Identify which cell holds the provided text, then report its (X, Y) central coordinate. 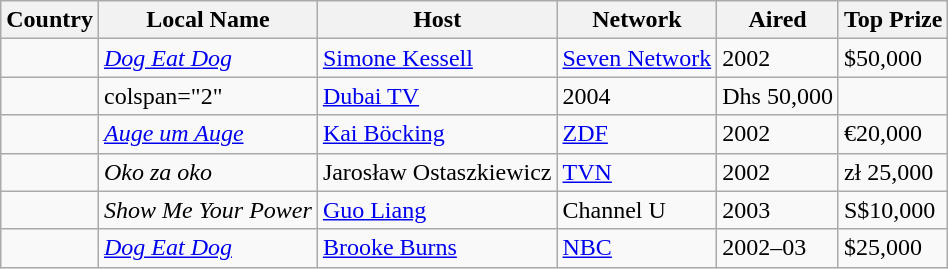
2002–03 (778, 248)
Show Me Your Power (208, 210)
Aired (778, 20)
Top Prize (893, 20)
Local Name (208, 20)
Brooke Burns (437, 248)
Network (637, 20)
NBC (637, 248)
zł 25,000 (893, 172)
Kai Böcking (437, 134)
colspan="2" (208, 96)
Seven Network (637, 58)
2004 (637, 96)
Dhs 50,000 (778, 96)
Auge um Auge (208, 134)
Country (50, 20)
S$10,000 (893, 210)
Jarosław Ostaszkiewicz (437, 172)
TVN (637, 172)
Dubai TV (437, 96)
Host (437, 20)
€20,000 (893, 134)
Oko za oko (208, 172)
Channel U (637, 210)
$50,000 (893, 58)
Simone Kessell (437, 58)
Guo Liang (437, 210)
ZDF (637, 134)
$25,000 (893, 248)
2003 (778, 210)
